Detect which cell encompasses the target text, then output its [X, Y] center coordinate. 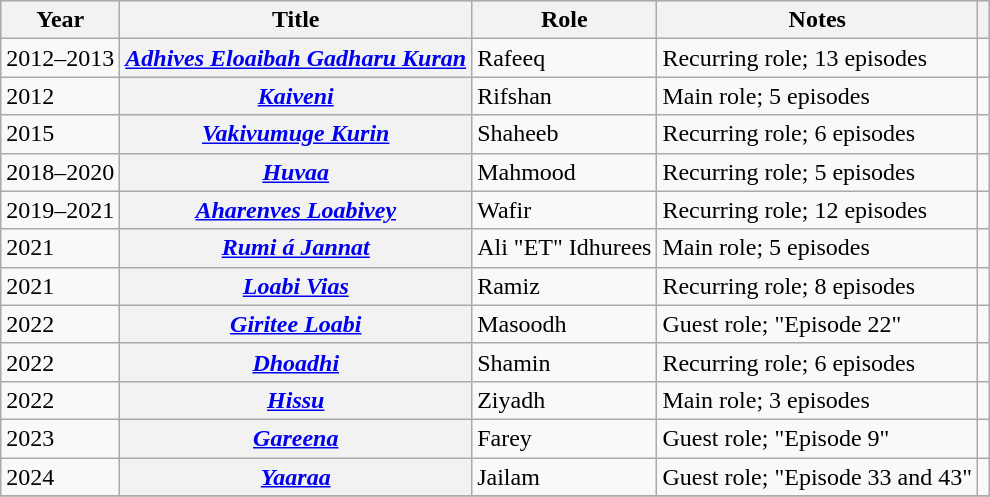
Ramiz [564, 286]
Vakivumuge Kurin [296, 134]
2023 [60, 438]
Rafeeq [564, 58]
Yaaraa [296, 477]
Year [60, 20]
Notes [818, 20]
Rumi á Jannat [296, 248]
2012–2013 [60, 58]
Role [564, 20]
Jailam [564, 477]
Huvaa [296, 172]
Guest role; "Episode 33 and 43" [818, 477]
Mahmood [564, 172]
Giritee Loabi [296, 324]
Recurring role; 13 episodes [818, 58]
Shaheeb [564, 134]
Shamin [564, 362]
2012 [60, 96]
Recurring role; 5 episodes [818, 172]
2018–2020 [60, 172]
Kaiveni [296, 96]
Ziyadh [564, 400]
2015 [60, 134]
2019–2021 [60, 210]
Recurring role; 8 episodes [818, 286]
Dhoadhi [296, 362]
Gareena [296, 438]
Title [296, 20]
Guest role; "Episode 9" [818, 438]
Aharenves Loabivey [296, 210]
Ali "ET" Idhurees [564, 248]
Rifshan [564, 96]
Hissu [296, 400]
Main role; 3 episodes [818, 400]
Farey [564, 438]
Adhives Eloaibah Gadharu Kuran [296, 58]
Recurring role; 12 episodes [818, 210]
Wafir [564, 210]
Loabi Vias [296, 286]
Guest role; "Episode 22" [818, 324]
2024 [60, 477]
Masoodh [564, 324]
